Identify which cell holds the provided text, then report its [x, y] central coordinate. 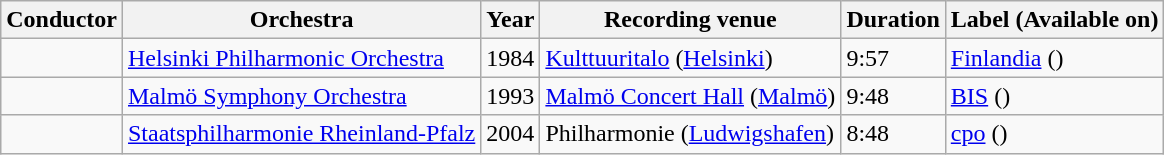
8:48 [893, 134]
Recording venue [690, 20]
Conductor [62, 20]
Kulttuuritalo (Helsinki) [690, 58]
Label (Available on) [1054, 20]
cpo () [1054, 134]
Malmö Symphony Orchestra [301, 96]
9:48 [893, 96]
Duration [893, 20]
Staatsphilharmonie Rheinland-Pfalz [301, 134]
Helsinki Philharmonic Orchestra [301, 58]
1993 [510, 96]
Malmö Concert Hall (Malmö) [690, 96]
9:57 [893, 58]
Year [510, 20]
2004 [510, 134]
BIS () [1054, 96]
1984 [510, 58]
Finlandia () [1054, 58]
Orchestra [301, 20]
Philharmonie (Ludwigshafen) [690, 134]
